Find where the given text appears and provide that cell's center as [X, Y] coordinate. 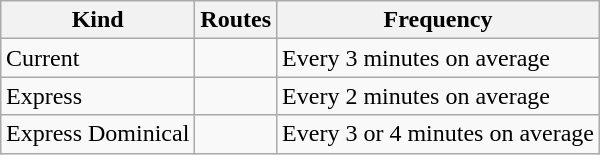
Frequency [438, 20]
Express Dominical [97, 134]
Routes [236, 20]
Every 2 minutes on average [438, 96]
Current [97, 58]
Express [97, 96]
Kind [97, 20]
Every 3 or 4 minutes on average [438, 134]
Every 3 minutes on average [438, 58]
